Scan for the cell matching the given text and deliver its (X, Y) coordinate at center. 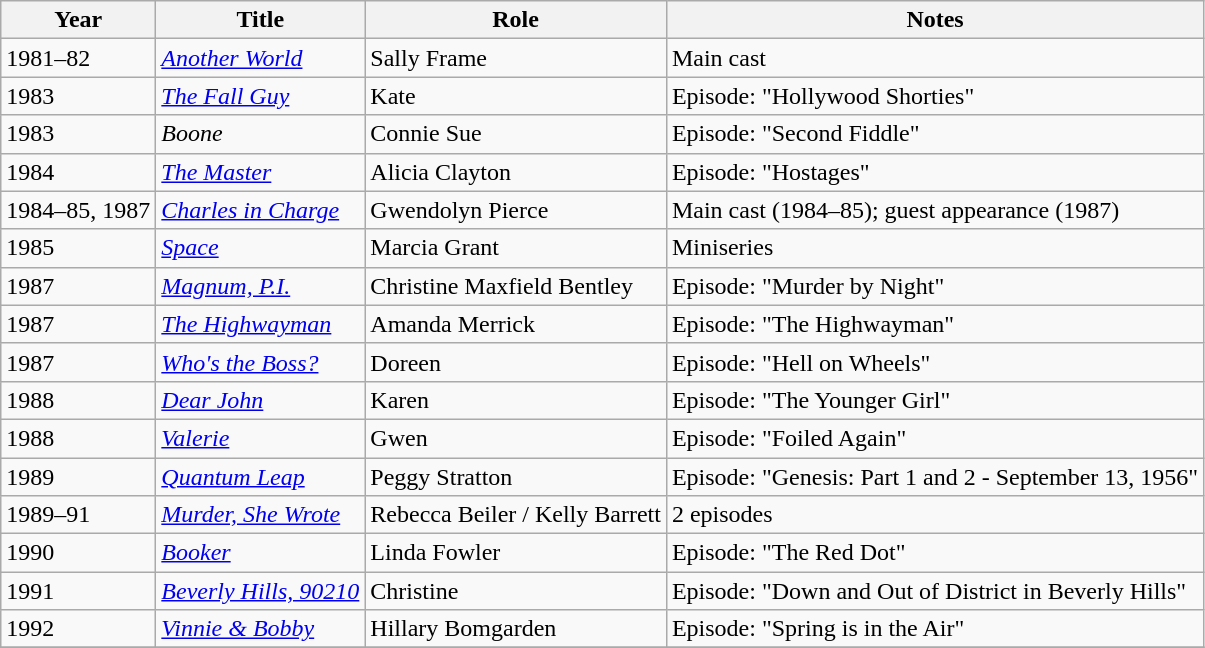
Gwendolyn Pierce (516, 210)
Episode: "Second Fiddle" (934, 134)
Episode: "The Red Dot" (934, 553)
Episode: "Murder by Night" (934, 286)
Episode: "Down and Out of District in Beverly Hills" (934, 591)
Magnum, P.I. (260, 286)
Quantum Leap (260, 477)
Another World (260, 58)
Title (260, 20)
Miniseries (934, 248)
Who's the Boss? (260, 362)
Main cast (1984–85); guest appearance (1987) (934, 210)
Christine (516, 591)
Sally Frame (516, 58)
1991 (78, 591)
1992 (78, 629)
Murder, She Wrote (260, 515)
1985 (78, 248)
1984–85, 1987 (78, 210)
Episode: "The Highwayman" (934, 324)
The Master (260, 172)
Boone (260, 134)
Dear John (260, 400)
Notes (934, 20)
Vinnie & Bobby (260, 629)
Main cast (934, 58)
The Fall Guy (260, 96)
Peggy Stratton (516, 477)
Connie Sue (516, 134)
Karen (516, 400)
Hillary Bomgarden (516, 629)
Role (516, 20)
Doreen (516, 362)
Charles in Charge (260, 210)
1981–82 (78, 58)
Valerie (260, 438)
1990 (78, 553)
1989 (78, 477)
Episode: "Hell on Wheels" (934, 362)
Amanda Merrick (516, 324)
Episode: "Hostages" (934, 172)
Rebecca Beiler / Kelly Barrett (516, 515)
Year (78, 20)
1989–91 (78, 515)
Alicia Clayton (516, 172)
Gwen (516, 438)
Linda Fowler (516, 553)
Kate (516, 96)
Marcia Grant (516, 248)
Christine Maxfield Bentley (516, 286)
Episode: "Hollywood Shorties" (934, 96)
The Highwayman (260, 324)
Episode: "Spring is in the Air" (934, 629)
Space (260, 248)
Beverly Hills, 90210 (260, 591)
Episode: "Foiled Again" (934, 438)
Booker (260, 553)
Episode: "The Younger Girl" (934, 400)
1984 (78, 172)
Episode: "Genesis: Part 1 and 2 - September 13, 1956" (934, 477)
2 episodes (934, 515)
